Return the (x, y) coordinate for the center point of the cell that contains the specified text.  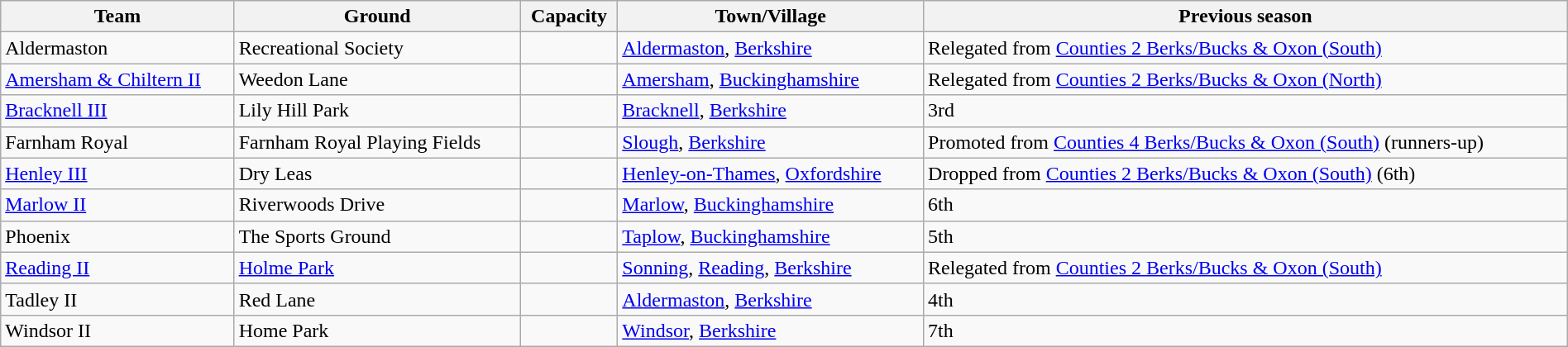
Henley III (117, 173)
Farnham Royal (117, 142)
Amersham, Buckinghamshire (771, 79)
Capacity (569, 17)
Dry Leas (377, 173)
Previous season (1245, 17)
Phoenix (117, 236)
Promoted from Counties 4 Berks/Bucks & Oxon (South) (runners-up) (1245, 142)
Tadley II (117, 299)
Lily Hill Park (377, 111)
3rd (1245, 111)
4th (1245, 299)
Bracknell III (117, 111)
Amersham & Chiltern II (117, 79)
Farnham Royal Playing Fields (377, 142)
Dropped from Counties 2 Berks/Bucks & Oxon (South) (6th) (1245, 173)
Recreational Society (377, 48)
Weedon Lane (377, 79)
Aldermaston (117, 48)
Marlow, Buckinghamshire (771, 205)
5th (1245, 236)
6th (1245, 205)
Team (117, 17)
Windsor II (117, 330)
Marlow II (117, 205)
The Sports Ground (377, 236)
Riverwoods Drive (377, 205)
Bracknell, Berkshire (771, 111)
Reading II (117, 268)
Windsor, Berkshire (771, 330)
Relegated from Counties 2 Berks/Bucks & Oxon (North) (1245, 79)
Henley-on-Thames, Oxfordshire (771, 173)
7th (1245, 330)
Sonning, Reading, Berkshire (771, 268)
Ground (377, 17)
Red Lane (377, 299)
Taplow, Buckinghamshire (771, 236)
Holme Park (377, 268)
Slough, Berkshire (771, 142)
Home Park (377, 330)
Town/Village (771, 17)
